Identify which cell holds the provided text, then report its (X, Y) central coordinate. 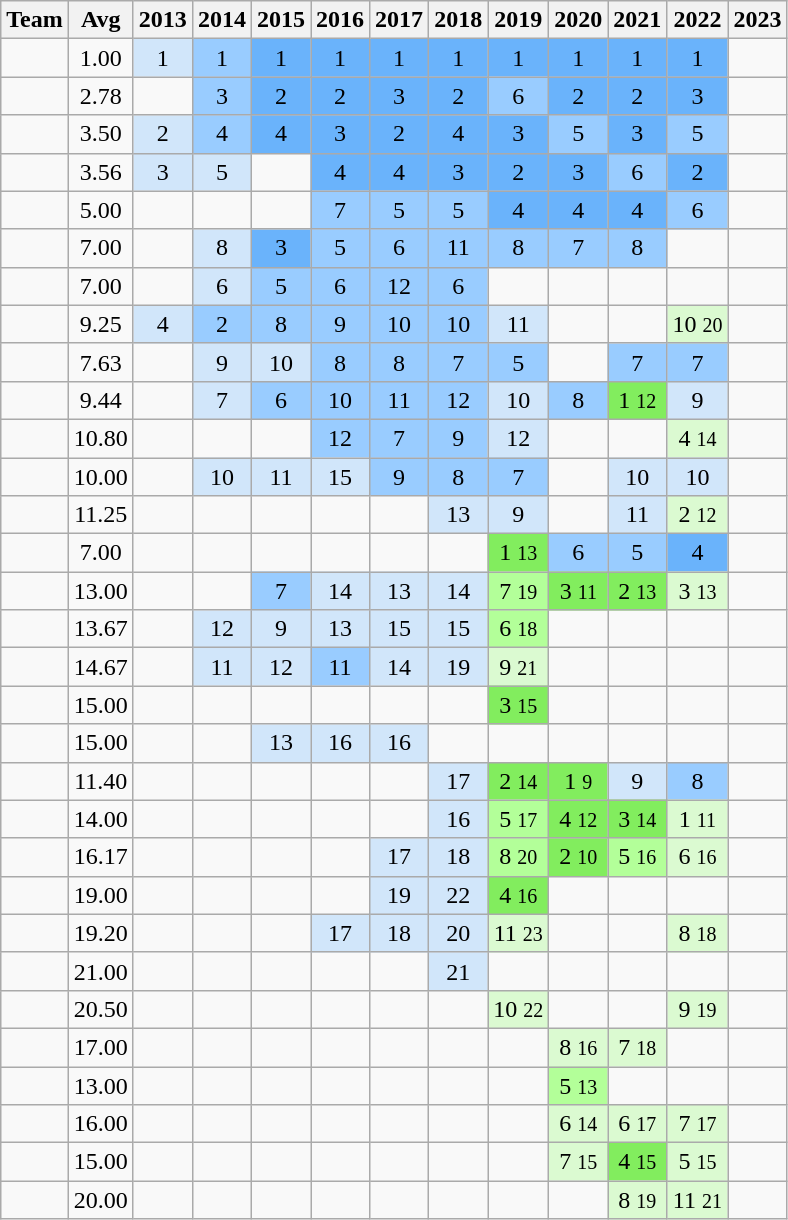
4 16 (518, 895)
6 18 (518, 629)
22 (458, 895)
2 10 (578, 857)
2019 (518, 20)
21 (458, 971)
5 13 (578, 1085)
8 18 (698, 933)
1 11 (698, 819)
11 21 (698, 1200)
2020 (578, 20)
3 14 (638, 819)
2021 (638, 20)
4 12 (578, 819)
2014 (222, 20)
1 12 (638, 400)
16.17 (100, 857)
20.00 (100, 1200)
14.67 (100, 667)
2013 (162, 20)
4 14 (698, 438)
5.00 (100, 210)
2 14 (518, 781)
7.63 (100, 362)
14.00 (100, 819)
2 13 (638, 591)
3 13 (698, 591)
5 17 (518, 819)
8 20 (518, 857)
13.67 (100, 629)
3 15 (518, 705)
3 11 (578, 591)
1 13 (518, 553)
2015 (280, 20)
6 17 (638, 1124)
19.00 (100, 895)
19.20 (100, 933)
4 15 (638, 1162)
17.00 (100, 1047)
2 12 (698, 515)
10 20 (698, 324)
Avg (100, 20)
1 9 (578, 781)
5 16 (638, 857)
10 22 (518, 1009)
1.00 (100, 58)
8 16 (578, 1047)
16.00 (100, 1124)
2018 (458, 20)
20.50 (100, 1009)
10.80 (100, 438)
7 19 (518, 591)
9 21 (518, 667)
20 (458, 933)
3.56 (100, 172)
21.00 (100, 971)
2023 (758, 20)
9 19 (698, 1009)
8 19 (638, 1200)
9.25 (100, 324)
11.40 (100, 781)
2022 (698, 20)
11 23 (518, 933)
2.78 (100, 96)
7 15 (578, 1162)
2016 (340, 20)
7 17 (698, 1124)
10.00 (100, 477)
6 14 (578, 1124)
6 16 (698, 857)
7 18 (638, 1047)
5 15 (698, 1162)
2017 (400, 20)
11.25 (100, 515)
3.50 (100, 134)
9.44 (100, 400)
Team (35, 20)
